For the text-containing cell, return its midpoint in [x, y] coordinate format. 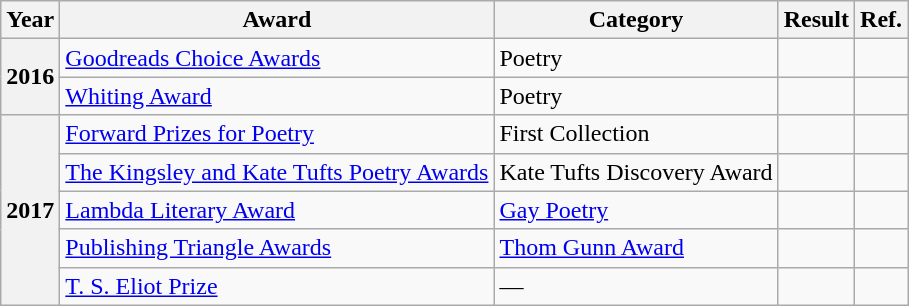
Year [30, 20]
Ref. [882, 20]
Category [636, 20]
Forward Prizes for Poetry [277, 134]
First Collection [636, 134]
Result [816, 20]
Kate Tufts Discovery Award [636, 172]
Goodreads Choice Awards [277, 58]
Lambda Literary Award [277, 210]
Publishing Triangle Awards [277, 248]
Thom Gunn Award [636, 248]
2017 [30, 210]
The Kingsley and Kate Tufts Poetry Awards [277, 172]
2016 [30, 77]
T. S. Eliot Prize [277, 286]
Award [277, 20]
Whiting Award [277, 96]
— [636, 286]
Gay Poetry [636, 210]
